Determine the (X, Y) coordinate at the center of the cell enclosing the given text.  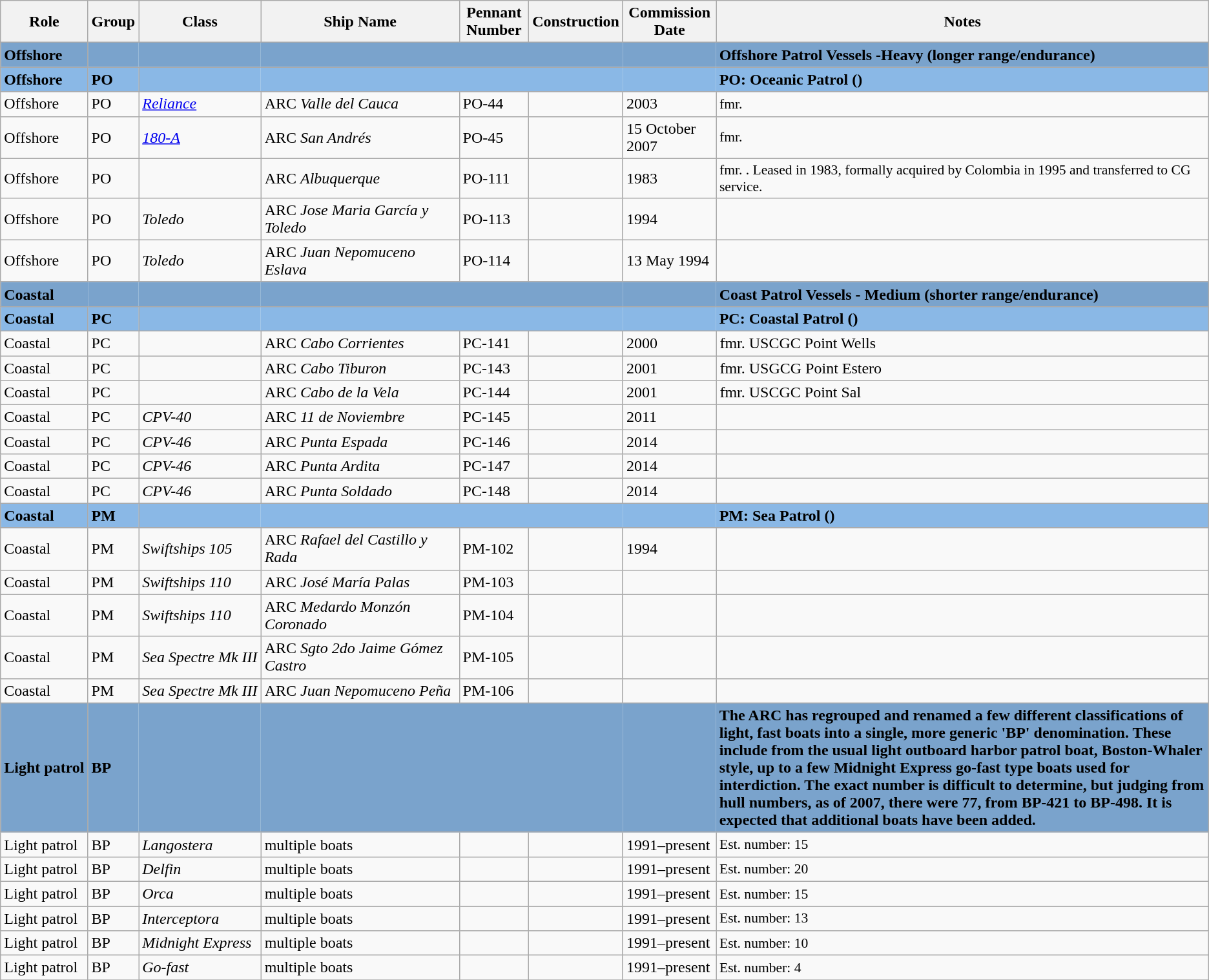
ARC Punta Soldado (360, 491)
ARC 11 de Noviembre (360, 417)
Est. number: 20 (962, 869)
Est. number: 10 (962, 943)
Est. number: 4 (962, 968)
ARC Jose Maria García y Toledo (360, 218)
PO-111 (494, 178)
180-A (200, 137)
ARC Rafael del Castillo y Rada (360, 549)
PC-146 (494, 442)
PO-44 (494, 104)
Reliance (200, 104)
PM-104 (494, 615)
ARC Juan Nepomuceno Peña (360, 691)
PM-105 (494, 658)
ARC Sgto 2do Jaime Gómez Castro (360, 658)
PC-144 (494, 393)
ARC Albuquerque (360, 178)
Coast Patrol Vessels - Medium (shorter range/endurance) (962, 294)
PC: Coastal Patrol () (962, 318)
Orca (200, 893)
PC-141 (494, 343)
fmr. USCGC Point Sal (962, 393)
ARC Valle del Cauca (360, 104)
Interceptora (200, 918)
Est. number: 13 (962, 918)
ARC San Andrés (360, 137)
2011 (669, 417)
PO-45 (494, 137)
2000 (669, 343)
CPV-40 (200, 417)
ARC Cabo Corrientes (360, 343)
Ship Name (360, 22)
PM: Sea Patrol () (962, 516)
15 October 2007 (669, 137)
PM-106 (494, 691)
Go-fast (200, 968)
Swiftships 105 (200, 549)
ARC Juan Nepomuceno Eslava (360, 261)
PC-143 (494, 368)
fmr. . Leased in 1983, formally acquired by Colombia in 1995 and transferred to CG service. (962, 178)
ARC Medardo Monzón Coronado (360, 615)
2003 (669, 104)
ARC Punta Espada (360, 442)
Class (200, 22)
Pennant Number (494, 22)
Role (44, 22)
PM-103 (494, 582)
Group (114, 22)
Offshore Patrol Vessels -Heavy (longer range/endurance) (962, 55)
Commission Date (669, 22)
PO-114 (494, 261)
ARC José María Palas (360, 582)
ARC Cabo de la Vela (360, 393)
Notes (962, 22)
fmr. USGCG Point Estero (962, 368)
Langostera (200, 844)
Delfin (200, 869)
PC-147 (494, 466)
PM-102 (494, 549)
PC-145 (494, 417)
1983 (669, 178)
fmr. USCGC Point Wells (962, 343)
PC-148 (494, 491)
13 May 1994 (669, 261)
PO-113 (494, 218)
PO: Oceanic Patrol () (962, 79)
ARC Punta Ardita (360, 466)
Midnight Express (200, 943)
Construction (576, 22)
ARC Cabo Tiburon (360, 368)
